Locate the cell with the specified text and output its (X, Y) center coordinate. 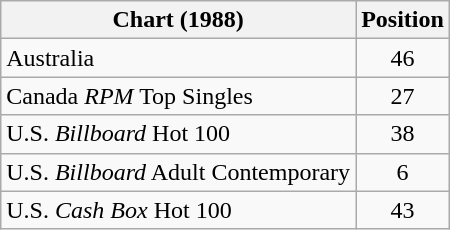
27 (403, 96)
38 (403, 134)
43 (403, 210)
Chart (1988) (178, 20)
U.S. Cash Box Hot 100 (178, 210)
U.S. Billboard Adult Contemporary (178, 172)
U.S. Billboard Hot 100 (178, 134)
6 (403, 172)
46 (403, 58)
Australia (178, 58)
Canada RPM Top Singles (178, 96)
Position (403, 20)
